Return the (X, Y) coordinate for the center point of the cell that contains the specified text.  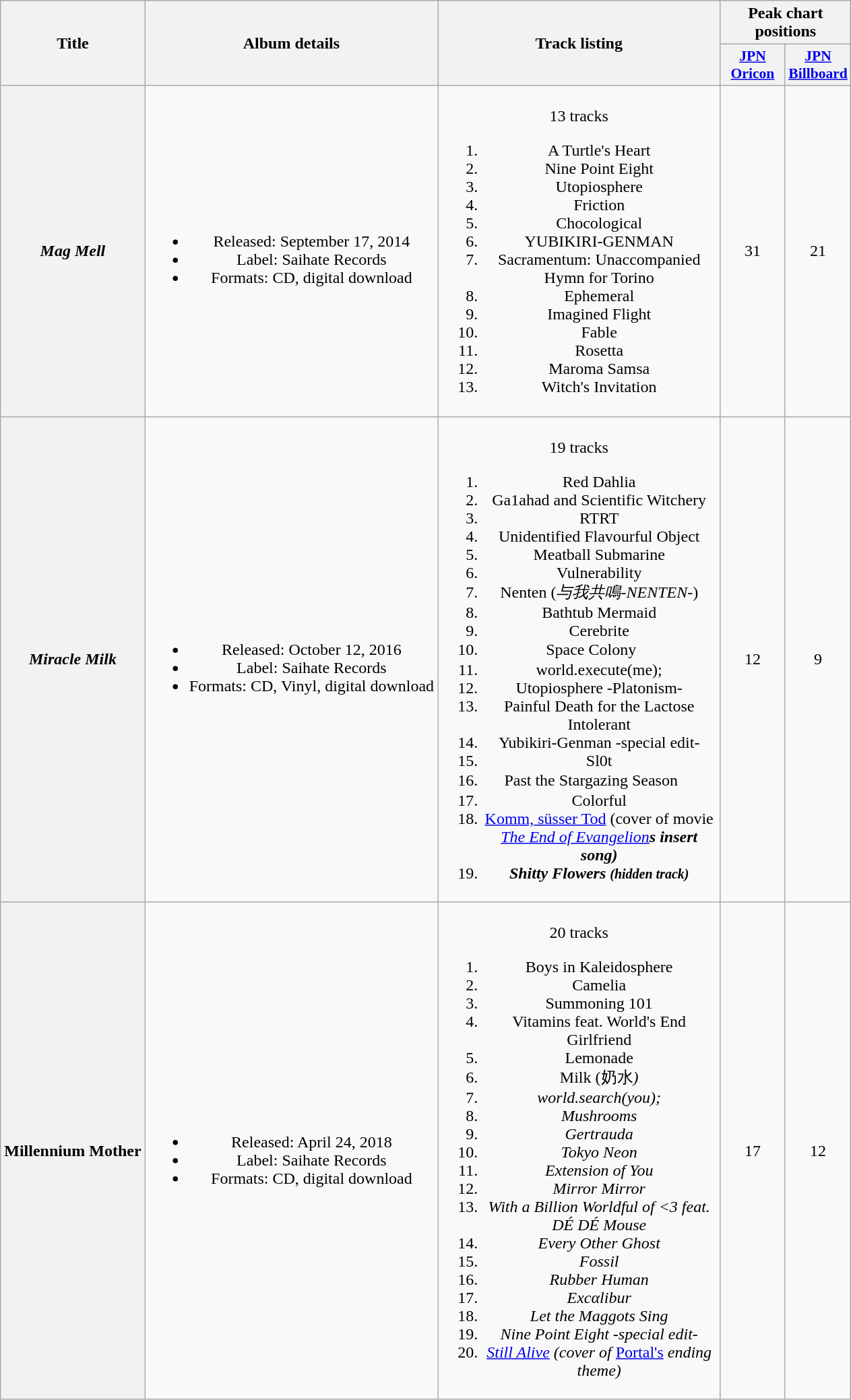
Released: October 12, 2016Label: Saihate RecordsFormats: CD, Vinyl, digital download (291, 659)
Title (73, 43)
31 (753, 251)
Peak chart positions (786, 23)
Millennium Mother (73, 1151)
Released: September 17, 2014Label: Saihate RecordsFormats: CD, digital download (291, 251)
JPNOricon (753, 65)
Album details (291, 43)
17 (753, 1151)
JPNBillboard (818, 65)
21 (818, 251)
9 (818, 659)
Miracle Milk (73, 659)
Released: April 24, 2018Label: Saihate RecordsFormats: CD, digital download (291, 1151)
Mag Mell (73, 251)
Track listing (579, 43)
